Output the (X, Y) coordinate of the center of the cell containing the given text.  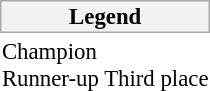
Legend (105, 16)
